Capture the cell that displays the provided text and extract its (X, Y) central coordinate. 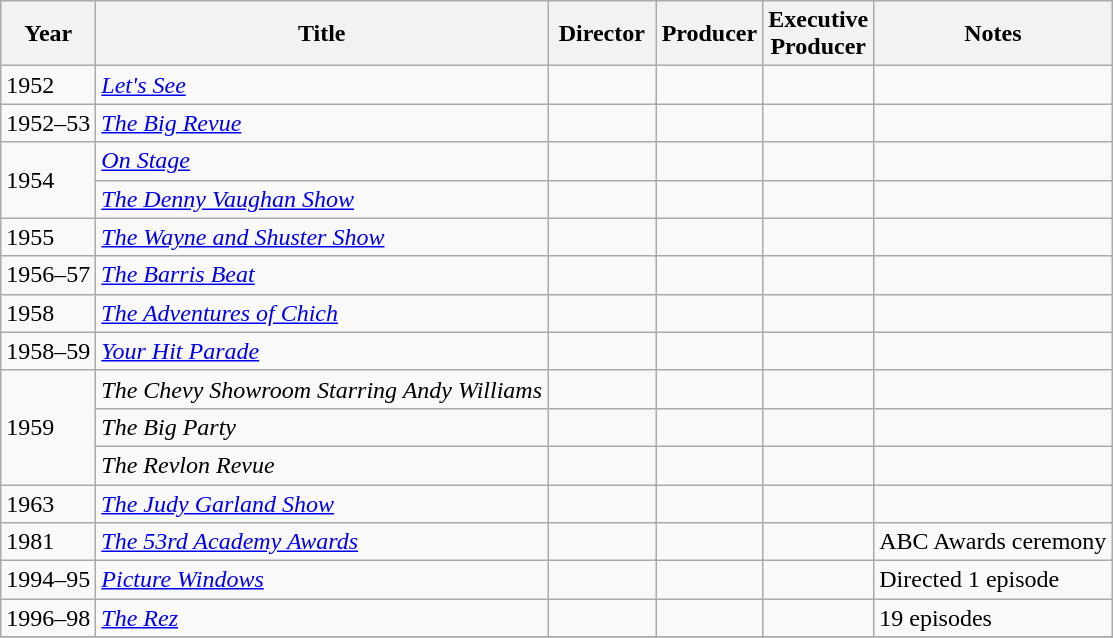
Title (322, 34)
1958–59 (48, 351)
1994–95 (48, 580)
1981 (48, 542)
1952 (48, 85)
1959 (48, 427)
The Rez (322, 618)
1958 (48, 313)
The 53rd Academy Awards (322, 542)
The Adventures of Chich (322, 313)
The Revlon Revue (322, 465)
1956–57 (48, 275)
The Barris Beat (322, 275)
The Big Revue (322, 123)
Directed 1 episode (993, 580)
1954 (48, 180)
1996–98 (48, 618)
1963 (48, 503)
Let's See (322, 85)
ABC Awards ceremony (993, 542)
1955 (48, 237)
1952–53 (48, 123)
The Judy Garland Show (322, 503)
The Chevy Showroom Starring Andy Williams (322, 389)
Director (602, 34)
Your Hit Parade (322, 351)
The Wayne and Shuster Show (322, 237)
Notes (993, 34)
Picture Windows (322, 580)
Producer (710, 34)
ExecutiveProducer (818, 34)
Year (48, 34)
The Denny Vaughan Show (322, 199)
19 episodes (993, 618)
The Big Party (322, 427)
On Stage (322, 161)
